Find where the given text appears and provide that cell's center as [x, y] coordinate. 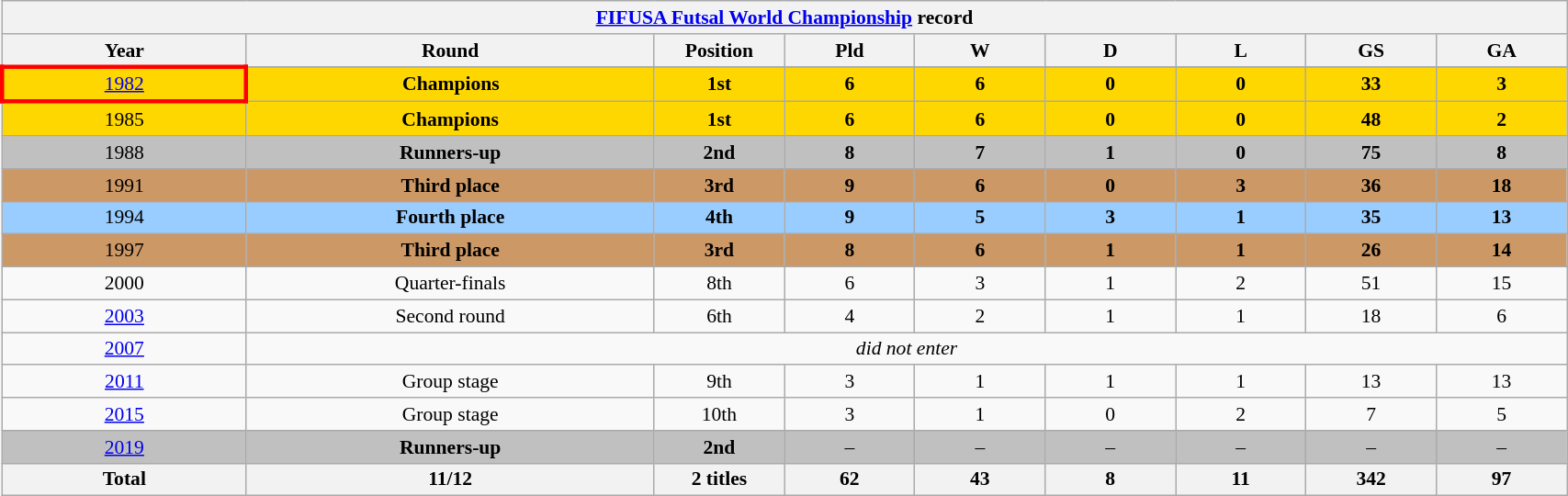
4th [719, 218]
2000 [124, 284]
35 [1371, 218]
51 [1371, 284]
11/12 [450, 479]
1982 [124, 85]
Year [124, 51]
W [980, 51]
9th [719, 382]
62 [850, 479]
26 [1371, 251]
L [1241, 51]
2007 [124, 349]
342 [1371, 479]
6th [719, 316]
D [1111, 51]
33 [1371, 85]
GA [1502, 51]
8th [719, 284]
1991 [124, 186]
1997 [124, 251]
Second round [450, 316]
1988 [124, 152]
Round [450, 51]
48 [1371, 119]
11 [1241, 479]
15 [1502, 284]
2019 [124, 447]
Total [124, 479]
2 titles [719, 479]
Quarter-finals [450, 284]
97 [1502, 479]
75 [1371, 152]
GS [1371, 51]
4 [850, 316]
2003 [124, 316]
43 [980, 479]
1985 [124, 119]
Position [719, 51]
FIFUSA Futsal World Championship record [784, 17]
1994 [124, 218]
2011 [124, 382]
Fourth place [450, 218]
Pld [850, 51]
14 [1502, 251]
2015 [124, 414]
did not enter [906, 349]
36 [1371, 186]
10th [719, 414]
